Return [x, y] of the center of cell containing provided text 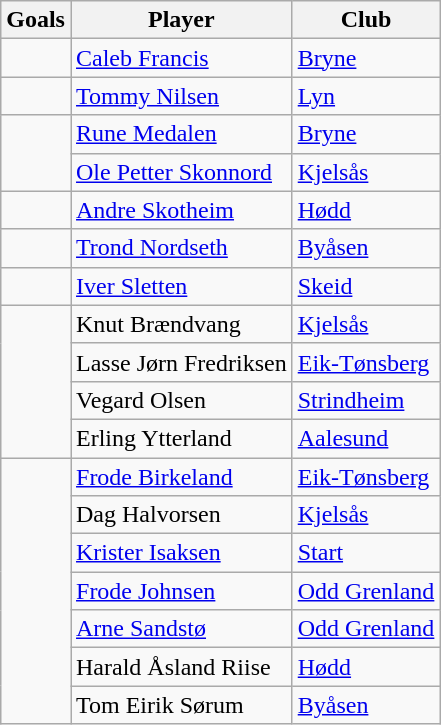
Dag Halvorsen [181, 515]
Andre Skotheim [181, 210]
Iver Sletten [181, 286]
Krister Isaksen [181, 553]
Rune Medalen [181, 134]
Ole Petter Skonnord [181, 172]
Erling Ytterland [181, 438]
Knut Brændvang [181, 324]
Tommy Nilsen [181, 96]
Harald Åsland Riise [181, 667]
Tom Eirik Sørum [181, 705]
Player [181, 20]
Trond Nordseth [181, 248]
Caleb Francis [181, 58]
Start [366, 553]
Club [366, 20]
Vegard Olsen [181, 400]
Lasse Jørn Fredriksen [181, 362]
Frode Birkeland [181, 477]
Arne Sandstø [181, 629]
Goals [36, 20]
Frode Johnsen [181, 591]
Lyn [366, 96]
Aalesund [366, 438]
Skeid [366, 286]
Strindheim [366, 400]
